Return the (x, y) coordinate for the center point of the cell that contains the specified text.  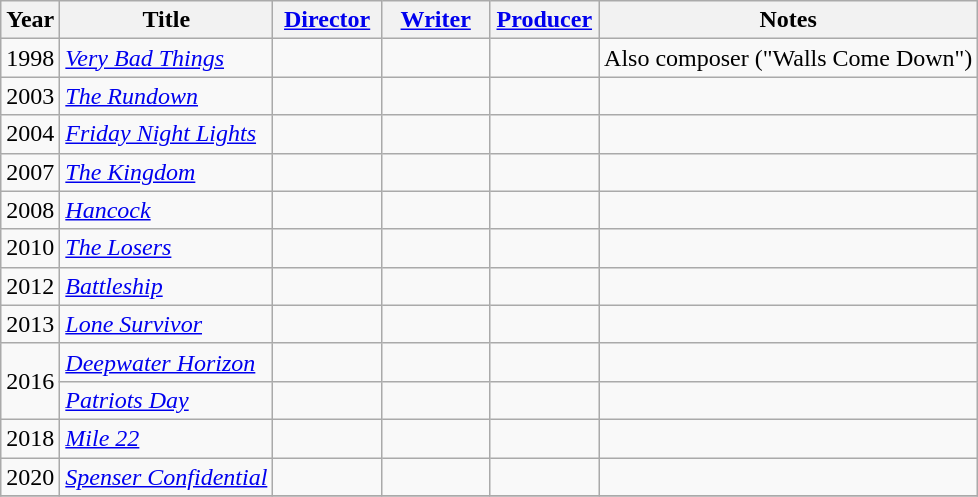
1998 (30, 58)
2012 (30, 286)
Spenser Confidential (166, 477)
2007 (30, 172)
2010 (30, 248)
Very Bad Things (166, 58)
2016 (30, 381)
Director (328, 20)
2008 (30, 210)
Title (166, 20)
Year (30, 20)
2018 (30, 438)
2020 (30, 477)
Writer (436, 20)
2003 (30, 96)
2004 (30, 134)
Deepwater Horizon (166, 362)
Hancock (166, 210)
2013 (30, 324)
Also composer ("Walls Come Down") (788, 58)
The Losers (166, 248)
The Kingdom (166, 172)
Patriots Day (166, 400)
The Rundown (166, 96)
Battleship (166, 286)
Mile 22 (166, 438)
Friday Night Lights (166, 134)
Lone Survivor (166, 324)
Notes (788, 20)
Producer (544, 20)
